Provide the [x, y] coordinate of the cell's center where the given text is located.  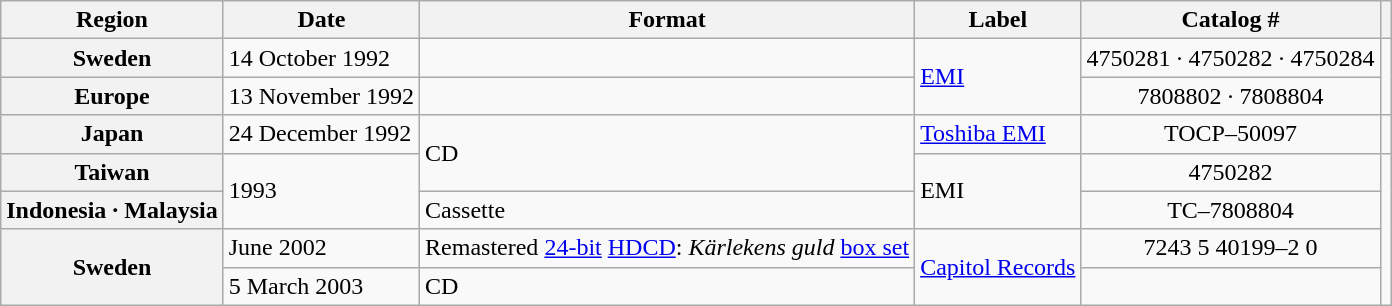
TOCP–50097 [1230, 134]
4750281 · 4750282 · 4750284 [1230, 58]
Cassette [668, 210]
Indonesia · Malaysia [112, 210]
4750282 [1230, 172]
Capitol Records [998, 267]
24 December 1992 [321, 134]
TC–7808804 [1230, 210]
Label [998, 20]
14 October 1992 [321, 58]
Japan [112, 134]
Format [668, 20]
7243 5 40199–2 0 [1230, 248]
Catalog # [1230, 20]
Taiwan [112, 172]
Date [321, 20]
June 2002 [321, 248]
13 November 1992 [321, 96]
Toshiba EMI [998, 134]
7808802 · 7808804 [1230, 96]
1993 [321, 191]
5 March 2003 [321, 286]
Remastered 24-bit HDCD: Kärlekens guld box set [668, 248]
Europe [112, 96]
Region [112, 20]
